Extract the (X, Y) coordinate from the center of the cell holding the provided text.  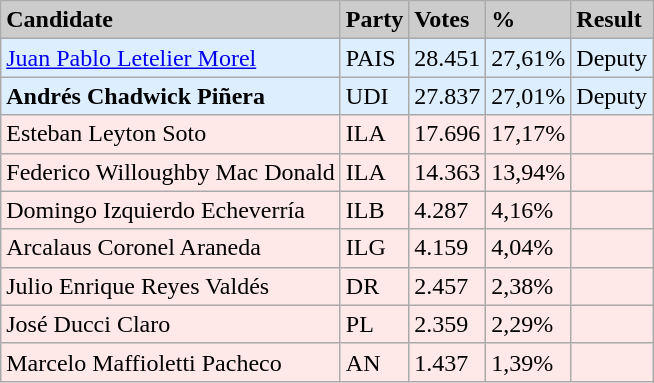
28.451 (448, 58)
Marcelo Maffioletti Pacheco (171, 362)
PAIS (374, 58)
ILB (374, 210)
Juan Pablo Letelier Morel (171, 58)
Julio Enrique Reyes Valdés (171, 286)
14.363 (448, 172)
27,61% (528, 58)
Result (612, 20)
Domingo Izquierdo Echeverría (171, 210)
4,16% (528, 210)
27.837 (448, 96)
1,39% (528, 362)
José Ducci Claro (171, 324)
4.287 (448, 210)
Federico Willoughby Mac Donald (171, 172)
4.159 (448, 248)
UDI (374, 96)
2.359 (448, 324)
Esteban Leyton Soto (171, 134)
2,29% (528, 324)
4,04% (528, 248)
Votes (448, 20)
AN (374, 362)
Andrés Chadwick Piñera (171, 96)
2,38% (528, 286)
17.696 (448, 134)
13,94% (528, 172)
ILG (374, 248)
DR (374, 286)
Arcalaus Coronel Araneda (171, 248)
2.457 (448, 286)
27,01% (528, 96)
17,17% (528, 134)
Candidate (171, 20)
1.437 (448, 362)
Party (374, 20)
% (528, 20)
PL (374, 324)
